Scan for the cell matching the given text and deliver its (X, Y) coordinate at center. 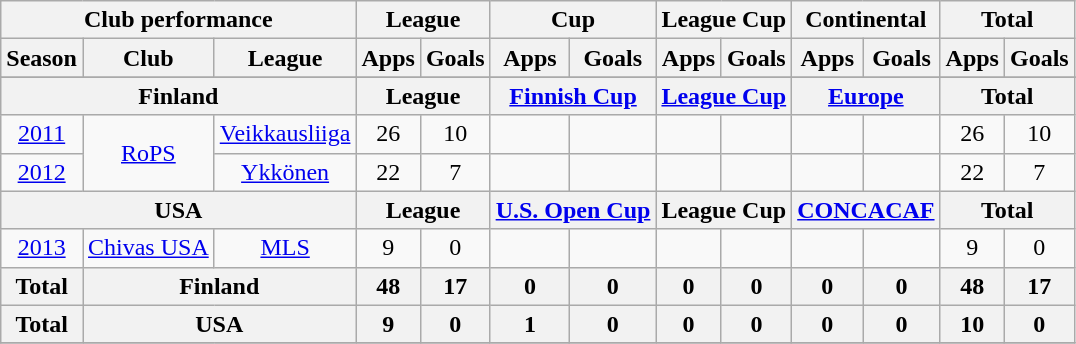
U.S. Open Cup (573, 210)
1 (530, 324)
Chivas USA (148, 248)
Continental (866, 20)
Cup (573, 20)
2011 (42, 134)
Europe (866, 96)
2013 (42, 248)
Club (148, 58)
Finnish Cup (573, 96)
Club performance (178, 20)
MLS (285, 248)
2012 (42, 172)
Veikkausliiga (285, 134)
CONCACAF (866, 210)
Ykkönen (285, 172)
RoPS (148, 153)
Season (42, 58)
